Return (x, y) of the center of cell containing provided text 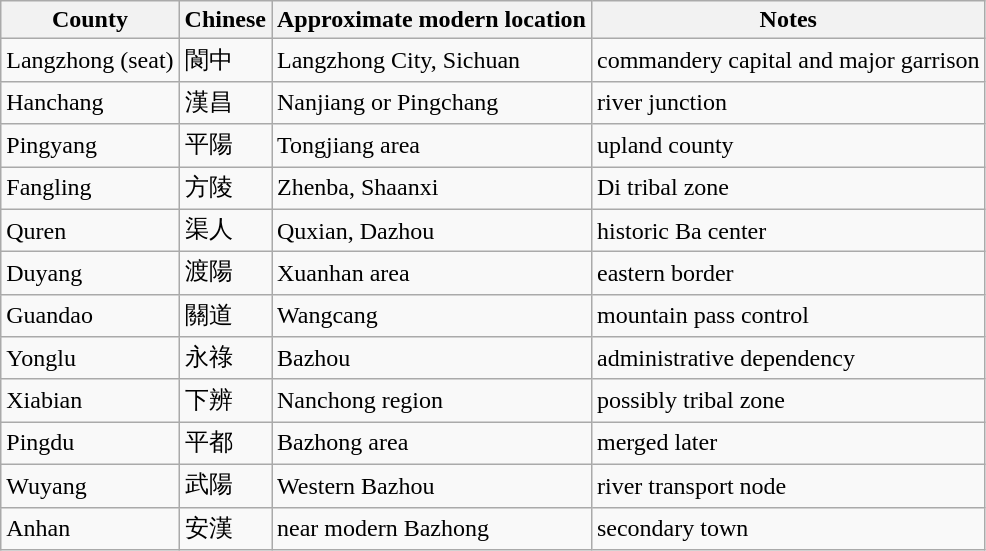
near modern Bazhong (432, 528)
Nanjiang or Pingchang (432, 102)
Fangling (90, 188)
possibly tribal zone (788, 400)
Tongjiang area (432, 146)
關道 (225, 316)
Zhenba, Shaanxi (432, 188)
mountain pass control (788, 316)
river transport node (788, 486)
平都 (225, 444)
Approximate modern location (432, 20)
平陽 (225, 146)
Duyang (90, 274)
commandery capital and major garrison (788, 60)
永祿 (225, 358)
渡陽 (225, 274)
漢昌 (225, 102)
安漢 (225, 528)
Notes (788, 20)
方陵 (225, 188)
Guandao (90, 316)
merged later (788, 444)
Xuanhan area (432, 274)
upland county (788, 146)
Pingdu (90, 444)
Anhan (90, 528)
river junction (788, 102)
武陽 (225, 486)
Quren (90, 230)
Yonglu (90, 358)
Di tribal zone (788, 188)
Wangcang (432, 316)
Bazhou (432, 358)
eastern border (788, 274)
Langzhong City, Sichuan (432, 60)
Nanchong region (432, 400)
Pingyang (90, 146)
渠人 (225, 230)
secondary town (788, 528)
Quxian, Dazhou (432, 230)
下辨 (225, 400)
Langzhong (seat) (90, 60)
administrative dependency (788, 358)
County (90, 20)
Bazhong area (432, 444)
閬中 (225, 60)
Hanchang (90, 102)
Xiabian (90, 400)
historic Ba center (788, 230)
Wuyang (90, 486)
Western Bazhou (432, 486)
Chinese (225, 20)
